Extract the [X, Y] coordinate from the center of the cell holding the provided text.  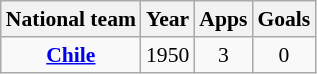
1950 [168, 55]
National team [71, 19]
0 [284, 55]
3 [223, 55]
Apps [223, 19]
Goals [284, 19]
Year [168, 19]
Chile [71, 55]
